Find where the given text appears and provide that cell's center as (X, Y) coordinate. 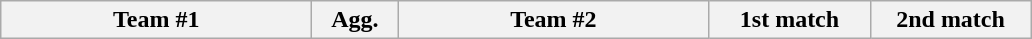
1st match (790, 20)
Agg. (355, 20)
Team #1 (156, 20)
2nd match (950, 20)
Team #2 (554, 20)
